Provide the (X, Y) coordinate of the cell's center where the given text is located.  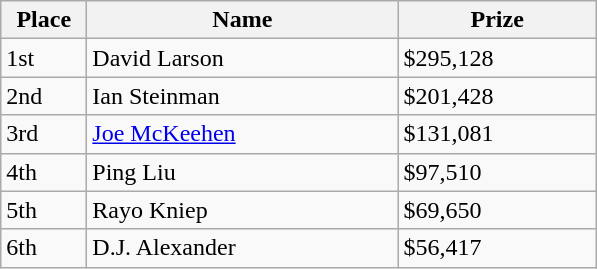
David Larson (242, 58)
4th (44, 172)
3rd (44, 134)
1st (44, 58)
$131,081 (498, 134)
$56,417 (498, 248)
Ping Liu (242, 172)
Joe McKeehen (242, 134)
Ian Steinman (242, 96)
Prize (498, 20)
$201,428 (498, 96)
Rayo Kniep (242, 210)
Place (44, 20)
Name (242, 20)
$69,650 (498, 210)
$97,510 (498, 172)
6th (44, 248)
5th (44, 210)
$295,128 (498, 58)
D.J. Alexander (242, 248)
2nd (44, 96)
